Provide the [X, Y] coordinate of the cell's center where the given text is located.  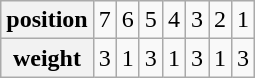
4 [174, 20]
7 [104, 20]
5 [150, 20]
2 [220, 20]
weight [47, 58]
position [47, 20]
6 [128, 20]
